Extract the (X, Y) coordinate from the center of the cell holding the provided text.  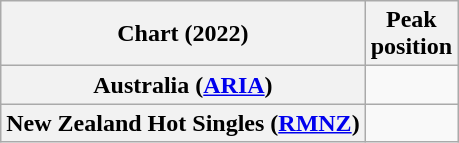
Chart (2022) (183, 34)
New Zealand Hot Singles (RMNZ) (183, 123)
Peakposition (411, 34)
Australia (ARIA) (183, 85)
